Search for the cell housing the specified text and yield its [X, Y] center coordinate. 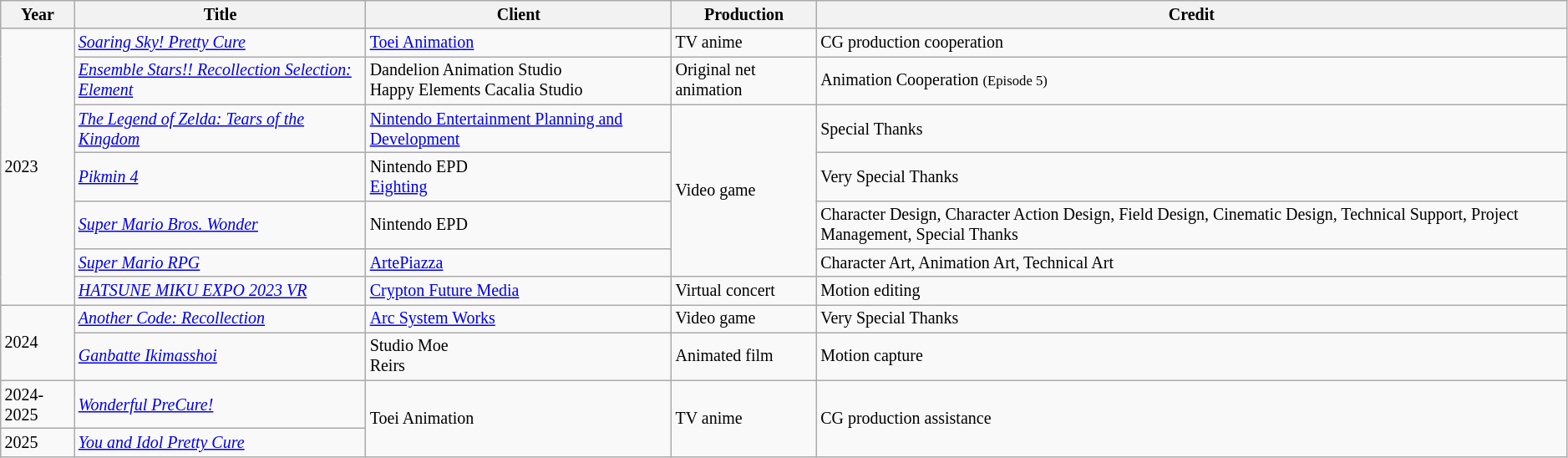
Another Code: Recollection [221, 319]
CG production assistance [1191, 420]
Super Mario RPG [221, 262]
Animated film [744, 356]
Ensemble Stars!! Recollection Selection: Element [221, 80]
Studio MoeReirs [519, 356]
Production [744, 15]
HATSUNE MIKU EXPO 2023 VR [221, 291]
Pikmin 4 [221, 177]
ArtePiazza [519, 262]
Credit [1191, 15]
Super Mario Bros. Wonder [221, 224]
Year [38, 15]
Nintendo EPDEighting [519, 177]
Title [221, 15]
Character Design, Character Action Design, Field Design, Cinematic Design, Technical Support, Project Management, Special Thanks [1191, 224]
2025 [38, 443]
CG production cooperation [1191, 43]
Special Thanks [1191, 129]
Crypton Future Media [519, 291]
Nintendo Entertainment Planning and Development [519, 129]
The Legend of Zelda: Tears of the Kingdom [221, 129]
Soaring Sky! Pretty Cure [221, 43]
Character Art, Animation Art, Technical Art [1191, 262]
Ganbatte Ikimasshoi [221, 356]
2024 [38, 343]
Nintendo EPD [519, 224]
2024-2025 [38, 405]
Original net animation [744, 80]
2023 [38, 167]
Wonderful PreCure! [221, 405]
Motion editing [1191, 291]
You and Idol Pretty Cure [221, 443]
Virtual concert [744, 291]
Dandelion Animation StudioHappy Elements Cacalia Studio [519, 80]
Animation Cooperation (Episode 5) [1191, 80]
Arc System Works [519, 319]
Motion capture [1191, 356]
Client [519, 15]
